Pinpoint the cell where the given text exists, returning its [X, Y] midpoint coordinate. 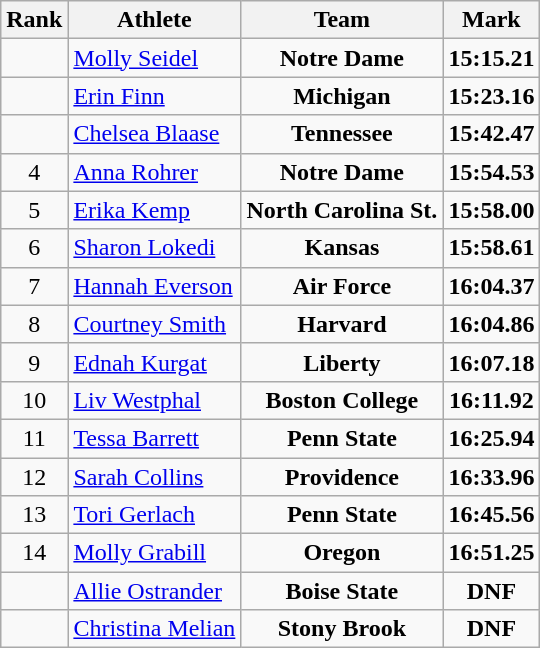
15:42.47 [492, 134]
15:54.53 [492, 172]
Providence [342, 477]
16:25.94 [492, 438]
Courtney Smith [154, 324]
12 [34, 477]
Erin Finn [154, 96]
16:51.25 [492, 553]
4 [34, 172]
Air Force [342, 286]
11 [34, 438]
Ednah Kurgat [154, 362]
14 [34, 553]
16:04.37 [492, 286]
16:45.56 [492, 515]
13 [34, 515]
9 [34, 362]
Harvard [342, 324]
Athlete [154, 20]
North Carolina St. [342, 210]
Allie Ostrander [154, 591]
5 [34, 210]
16:07.18 [492, 362]
8 [34, 324]
Erika Kemp [154, 210]
6 [34, 248]
16:04.86 [492, 324]
Sarah Collins [154, 477]
Mark [492, 20]
15:58.61 [492, 248]
Christina Melian [154, 629]
Liberty [342, 362]
Stony Brook [342, 629]
Boise State [342, 591]
Michigan [342, 96]
7 [34, 286]
15:58.00 [492, 210]
Tennessee [342, 134]
Tessa Barrett [154, 438]
10 [34, 400]
Molly Seidel [154, 58]
Anna Rohrer [154, 172]
16:11.92 [492, 400]
Liv Westphal [154, 400]
Hannah Everson [154, 286]
Tori Gerlach [154, 515]
16:33.96 [492, 477]
Rank [34, 20]
Oregon [342, 553]
Chelsea Blaase [154, 134]
Kansas [342, 248]
15:15.21 [492, 58]
Molly Grabill [154, 553]
Team [342, 20]
Boston College [342, 400]
15:23.16 [492, 96]
Sharon Lokedi [154, 248]
